Find where the given text appears and provide that cell's center as (X, Y) coordinate. 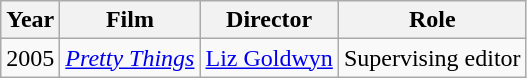
2005 (30, 58)
Year (30, 20)
Supervising editor (432, 58)
Liz Goldwyn (269, 58)
Film (130, 20)
Pretty Things (130, 58)
Director (269, 20)
Role (432, 20)
